Output the [x, y] coordinate of the center of the cell containing the given text.  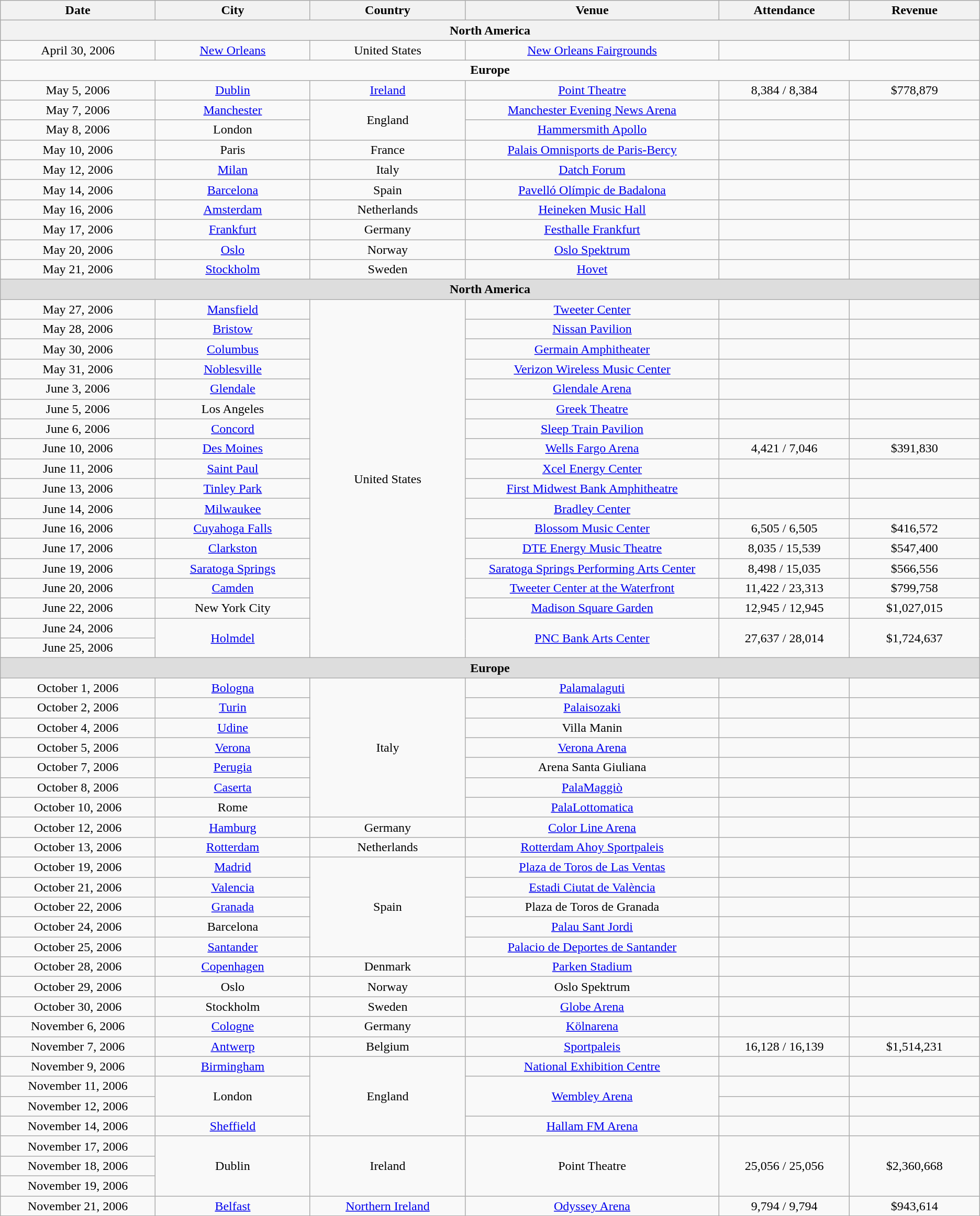
12,945 / 12,945 [784, 608]
$416,572 [914, 528]
16,128 / 16,139 [784, 1046]
Verizon Wireless Music Center [592, 369]
June 19, 2006 [78, 568]
November 17, 2006 [78, 1146]
PNC Bank Arts Center [592, 638]
$799,758 [914, 588]
Nissan Pavilion [592, 329]
October 10, 2006 [78, 807]
Denmark [387, 967]
May 10, 2006 [78, 150]
Revenue [914, 10]
October 7, 2006 [78, 767]
Heineken Music Hall [592, 209]
June 22, 2006 [78, 608]
Palacio de Deportes de Santander [592, 947]
Tweeter Center [592, 309]
May 31, 2006 [78, 369]
8,498 / 15,035 [784, 568]
Cuyahoga Falls [232, 528]
June 13, 2006 [78, 488]
Tinley Park [232, 488]
Belgium [387, 1046]
Saratoga Springs [232, 568]
May 28, 2006 [78, 329]
New York City [232, 608]
June 10, 2006 [78, 449]
Sleep Train Pavilion [592, 429]
Copenhagen [232, 967]
First Midwest Bank Amphitheatre [592, 488]
Northern Ireland [387, 1206]
DTE Energy Music Theatre [592, 548]
October 8, 2006 [78, 787]
Villa Manin [592, 728]
October 21, 2006 [78, 887]
October 24, 2006 [78, 927]
Des Moines [232, 449]
Estadi Ciutat de València [592, 887]
May 8, 2006 [78, 130]
June 14, 2006 [78, 508]
Blossom Music Center [592, 528]
Saint Paul [232, 468]
October 1, 2006 [78, 688]
Plaza de Toros de Las Ventas [592, 867]
Odyssey Arena [592, 1206]
May 7, 2006 [78, 110]
Sheffield [232, 1126]
$2,360,668 [914, 1166]
Datch Forum [592, 170]
Granada [232, 907]
Antwerp [232, 1046]
Los Angeles [232, 409]
November 11, 2006 [78, 1086]
June 11, 2006 [78, 468]
27,637 / 28,014 [784, 638]
Germain Amphitheater [592, 349]
Saratoga Springs Performing Arts Center [592, 568]
October 19, 2006 [78, 867]
Turin [232, 708]
Manchester [232, 110]
Bologna [232, 688]
Madrid [232, 867]
November 6, 2006 [78, 1027]
Glendale [232, 389]
October 30, 2006 [78, 1007]
Palais Omnisports de Paris-Bercy [592, 150]
Hamburg [232, 827]
May 17, 2006 [78, 229]
4,421 / 7,046 [784, 449]
25,056 / 25,056 [784, 1166]
$391,830 [914, 449]
$778,879 [914, 90]
Parken Stadium [592, 967]
Wembley Arena [592, 1096]
October 5, 2006 [78, 748]
Belfast [232, 1206]
Mansfield [232, 309]
November 14, 2006 [78, 1126]
November 12, 2006 [78, 1106]
June 16, 2006 [78, 528]
Palaisozaki [592, 708]
Hallam FM Arena [592, 1126]
Arena Santa Giuliana [592, 767]
November 7, 2006 [78, 1046]
Kölnarena [592, 1027]
May 20, 2006 [78, 250]
October 4, 2006 [78, 728]
Birmingham [232, 1066]
Plaza de Toros de Granada [592, 907]
Milan [232, 170]
PalaMaggiò [592, 787]
May 5, 2006 [78, 90]
National Exhibition Centre [592, 1066]
June 24, 2006 [78, 628]
October 25, 2006 [78, 947]
6,505 / 6,505 [784, 528]
October 12, 2006 [78, 827]
Xcel Energy Center [592, 468]
May 21, 2006 [78, 270]
Amsterdam [232, 209]
April 30, 2006 [78, 50]
Clarkston [232, 548]
June 3, 2006 [78, 389]
$566,556 [914, 568]
Madison Square Garden [592, 608]
Verona Arena [592, 748]
October 28, 2006 [78, 967]
$547,400 [914, 548]
Camden [232, 588]
Rotterdam Ahoy Sportpaleis [592, 847]
June 5, 2006 [78, 409]
9,794 / 9,794 [784, 1206]
Rome [232, 807]
New Orleans [232, 50]
November 9, 2006 [78, 1066]
Bristow [232, 329]
PalaLottomatica [592, 807]
Country [387, 10]
October 2, 2006 [78, 708]
Valencia [232, 887]
Rotterdam [232, 847]
Glendale Arena [592, 389]
Color Line Arena [592, 827]
Columbus [232, 349]
Paris [232, 150]
City [232, 10]
Festhalle Frankfurt [592, 229]
11,422 / 23,313 [784, 588]
Concord [232, 429]
May 12, 2006 [78, 170]
May 14, 2006 [78, 189]
May 30, 2006 [78, 349]
Globe Arena [592, 1007]
Attendance [784, 10]
8,384 / 8,384 [784, 90]
$943,614 [914, 1206]
8,035 / 15,539 [784, 548]
New Orleans Fairgrounds [592, 50]
Sportpaleis [592, 1046]
November 18, 2006 [78, 1166]
Noblesville [232, 369]
France [387, 150]
Wells Fargo Arena [592, 449]
Verona [232, 748]
Greek Theatre [592, 409]
Hovet [592, 270]
Santander [232, 947]
Palau Sant Jordi [592, 927]
$1,514,231 [914, 1046]
June 25, 2006 [78, 648]
Udine [232, 728]
Bradley Center [592, 508]
Frankfurt [232, 229]
October 29, 2006 [78, 987]
October 22, 2006 [78, 907]
November 21, 2006 [78, 1206]
Manchester Evening News Arena [592, 110]
$1,724,637 [914, 638]
November 19, 2006 [78, 1186]
Palamalaguti [592, 688]
June 6, 2006 [78, 429]
Milwaukee [232, 508]
$1,027,015 [914, 608]
October 13, 2006 [78, 847]
June 20, 2006 [78, 588]
June 17, 2006 [78, 548]
Pavelló Olímpic de Badalona [592, 189]
Date [78, 10]
May 27, 2006 [78, 309]
Caserta [232, 787]
Hammersmith Apollo [592, 130]
Tweeter Center at the Waterfront [592, 588]
Cologne [232, 1027]
Venue [592, 10]
Perugia [232, 767]
May 16, 2006 [78, 209]
Holmdel [232, 638]
